Detect which cell encompasses the target text, then output its [X, Y] center coordinate. 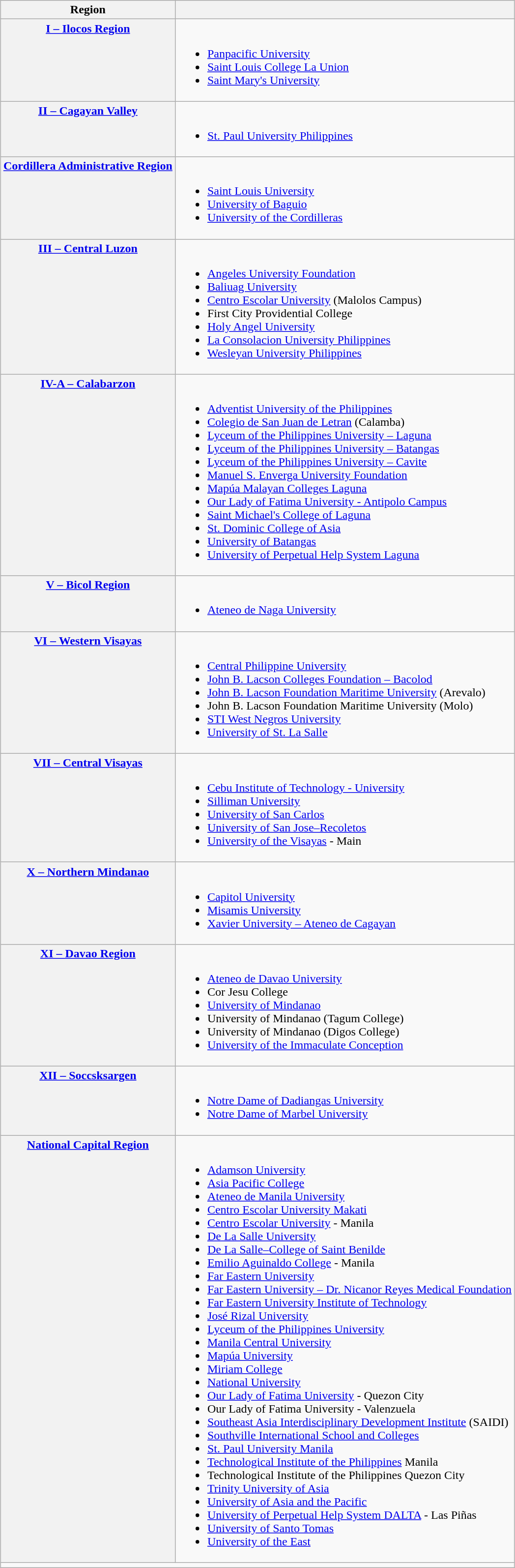
IV-A – Calabarzon [87, 475]
Capitol UniversityMisamis UniversityXavier University – Ateneo de Cagayan [344, 903]
VI – Western Visayas [87, 692]
Saint Louis UniversityUniversity of BaguioUniversity of the Cordilleras [344, 198]
Notre Dame of Dadiangas UniversityNotre Dame of Marbel University [344, 1100]
XI – Davao Region [87, 1005]
V – Bicol Region [87, 604]
St. Paul University Philippines [344, 129]
II – Cagayan Valley [87, 129]
III – Central Luzon [87, 307]
X – Northern Mindanao [87, 903]
Ateneo de Naga University [344, 604]
Cebu Institute of Technology - UniversitySilliman UniversityUniversity of San CarlosUniversity of San Jose–RecoletosUniversity of the Visayas - Main [344, 807]
VII – Central Visayas [87, 807]
Cordillera Administrative Region [87, 198]
National Capital Region [87, 1348]
Region [87, 10]
I – Ilocos Region [87, 60]
XII – Soccsksargen [87, 1100]
Panpacific UniversitySaint Louis College La UnionSaint Mary's University [344, 60]
